Identify which cell holds the provided text, then report its [x, y] central coordinate. 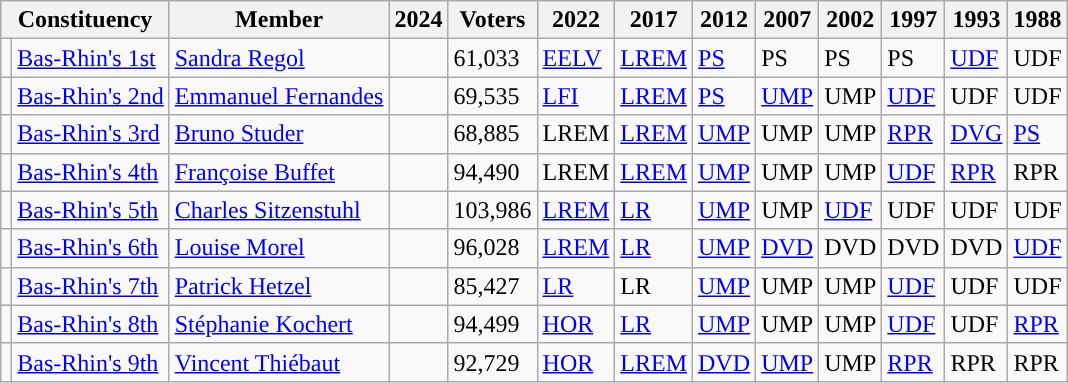
Bas-Rhin's 4th [90, 172]
Bas-Rhin's 1st [90, 58]
96,028 [492, 248]
Bas-Rhin's 6th [90, 248]
EELV [576, 58]
1997 [914, 20]
68,885 [492, 134]
92,729 [492, 362]
2017 [654, 20]
LFI [576, 96]
Bas-Rhin's 5th [90, 210]
2024 [418, 20]
1993 [976, 20]
69,535 [492, 96]
1988 [1038, 20]
Sandra Regol [279, 58]
2012 [724, 20]
2022 [576, 20]
85,427 [492, 286]
Bas-Rhin's 8th [90, 324]
Bas-Rhin's 3rd [90, 134]
Stéphanie Kochert [279, 324]
61,033 [492, 58]
DVG [976, 134]
103,986 [492, 210]
2007 [788, 20]
Bas-Rhin's 9th [90, 362]
Françoise Buffet [279, 172]
2002 [850, 20]
Emmanuel Fernandes [279, 96]
94,490 [492, 172]
Bas-Rhin's 7th [90, 286]
Louise Morel [279, 248]
Charles Sitzenstuhl [279, 210]
Member [279, 20]
Bas-Rhin's 2nd [90, 96]
Voters [492, 20]
Vincent Thiébaut [279, 362]
94,499 [492, 324]
Bruno Studer [279, 134]
Patrick Hetzel [279, 286]
Constituency [85, 20]
